Output the (X, Y) coordinate of the center of the cell containing the given text.  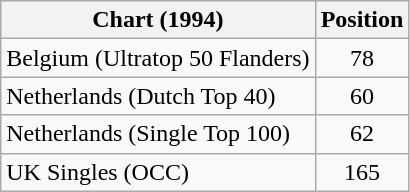
60 (362, 96)
165 (362, 172)
Netherlands (Single Top 100) (158, 134)
Netherlands (Dutch Top 40) (158, 96)
Belgium (Ultratop 50 Flanders) (158, 58)
Position (362, 20)
62 (362, 134)
UK Singles (OCC) (158, 172)
78 (362, 58)
Chart (1994) (158, 20)
